Output the [x, y] coordinate of the center of the cell containing the given text.  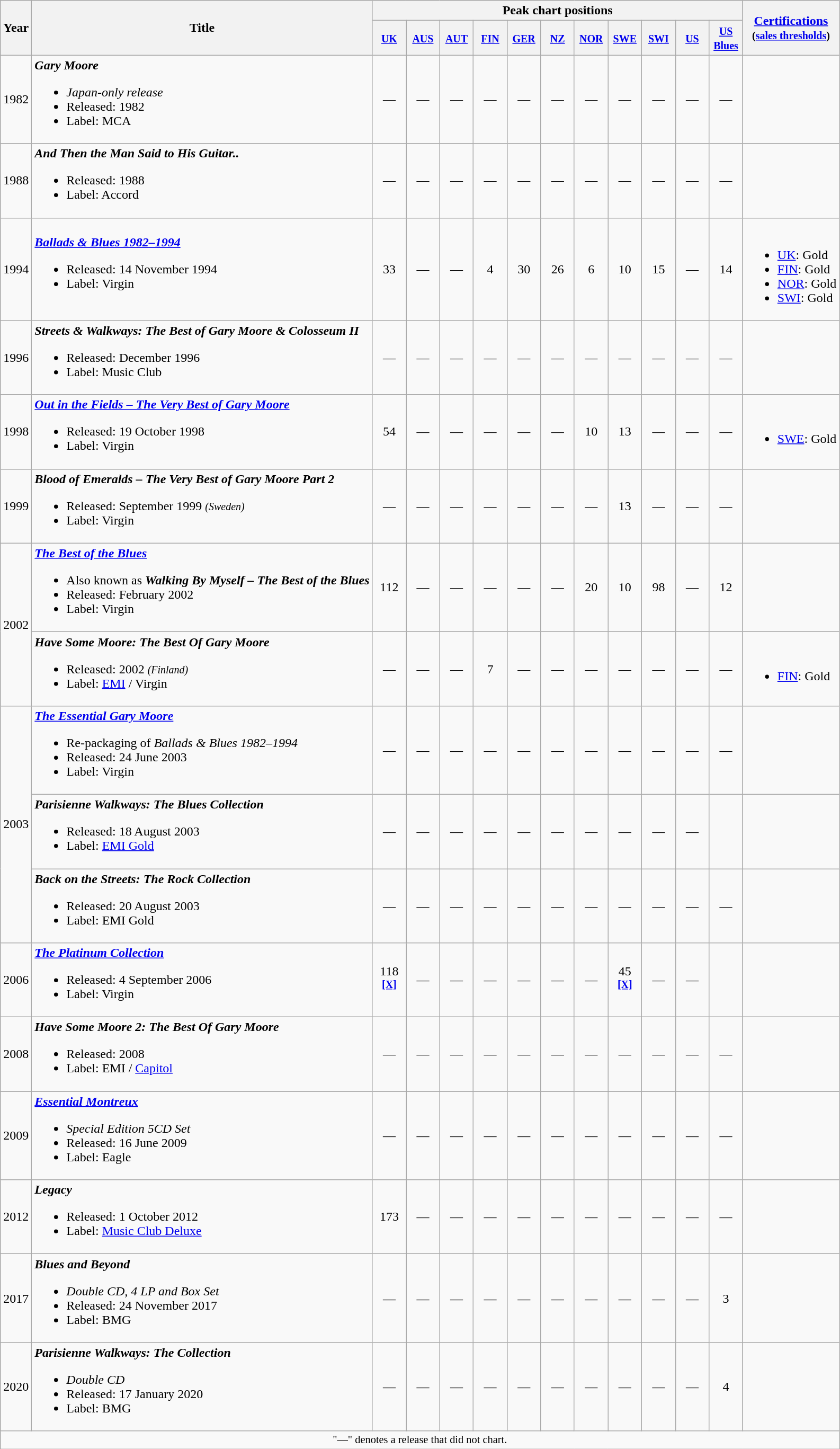
1994 [16, 269]
2017 [16, 1298]
Have Some Moore 2: The Best Of Gary MooreReleased: 2008Label: EMI / Capitol [202, 1054]
Streets & Walkways: The Best of Gary Moore & Colosseum IIReleased: December 1996Label: Music Club [202, 358]
AUS [423, 38]
The Platinum CollectionReleased: 4 September 2006Label: Virgin [202, 980]
1996 [16, 358]
AUT [457, 38]
The Essential Gary MooreRe-packaging of Ballads & Blues 1982–1994Released: 24 June 2003Label: Virgin [202, 750]
173 [389, 1217]
Year [16, 28]
UK: GoldFIN: GoldNOR: GoldSWI: Gold [791, 269]
The Best of the BluesAlso known as Walking By Myself – The Best of the BluesReleased: February 2002Label: Virgin [202, 587]
Essential MontreuxSpecial Edition 5CD SetReleased: 16 June 2009Label: Eagle [202, 1136]
Title [202, 28]
US [692, 38]
FIN [490, 38]
1999 [16, 506]
NZ [558, 38]
14 [726, 269]
2012 [16, 1217]
118[X] [389, 980]
2020 [16, 1387]
US Blues [726, 38]
112 [389, 587]
15 [659, 269]
FIN: Gold [791, 669]
6 [591, 269]
And Then the Man Said to His Guitar..Released: 1988Label: Accord [202, 181]
30 [524, 269]
GER [524, 38]
SWE [625, 38]
SWI [659, 38]
Ballads & Blues 1982–1994Released: 14 November 1994Label: Virgin [202, 269]
Out in the Fields – The Very Best of Gary MooreReleased: 19 October 1998Label: Virgin [202, 432]
Back on the Streets: The Rock CollectionReleased: 20 August 2003Label: EMI Gold [202, 906]
Blood of Emeralds – The Very Best of Gary Moore Part 2Released: September 1999 (Sweden)Label: Virgin [202, 506]
12 [726, 587]
LegacyReleased: 1 October 2012Label: Music Club Deluxe [202, 1217]
Gary MooreJapan-only releaseReleased: 1982Label: MCA [202, 100]
Parisienne Walkways: The Blues CollectionReleased: 18 August 2003Label: EMI Gold [202, 831]
2009 [16, 1136]
"—" denotes a release that did not chart. [420, 1440]
2006 [16, 980]
33 [389, 269]
20 [591, 587]
1988 [16, 181]
2008 [16, 1054]
Blues and BeyondDouble CD, 4 LP and Box SetReleased: 24 November 2017Label: BMG [202, 1298]
NOR [591, 38]
UK [389, 38]
2003 [16, 824]
26 [558, 269]
1982 [16, 100]
98 [659, 587]
45[X] [625, 980]
1998 [16, 432]
SWE: Gold [791, 432]
54 [389, 432]
7 [490, 669]
Certifications(sales thresholds) [791, 28]
Have Some Moore: The Best Of Gary MooreReleased: 2002 (Finland)Label: EMI / Virgin [202, 669]
Peak chart positions [557, 11]
2002 [16, 624]
3 [726, 1298]
Parisienne Walkways: The CollectionDouble CDReleased: 17 January 2020Label: BMG [202, 1387]
